Detect which cell encompasses the target text, then output its [X, Y] center coordinate. 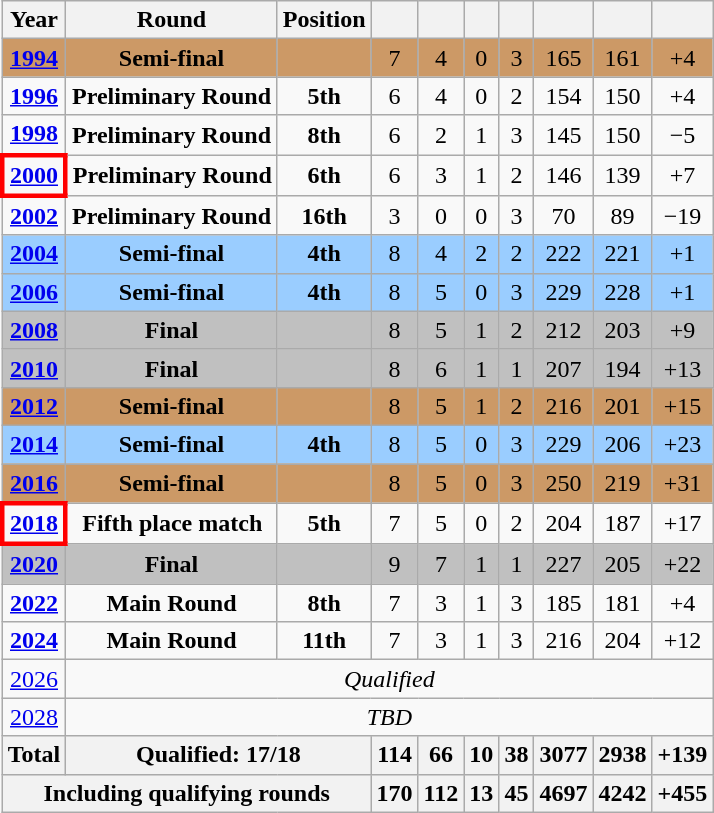
+12 [682, 641]
2028 [34, 717]
187 [622, 524]
207 [564, 368]
Fifth place match [172, 524]
2000 [34, 174]
Qualified [390, 679]
4697 [564, 793]
2004 [34, 254]
1998 [34, 135]
227 [564, 564]
219 [622, 484]
+139 [682, 755]
6th [324, 174]
+7 [682, 174]
45 [516, 793]
2022 [34, 603]
2026 [34, 679]
3077 [564, 755]
+9 [682, 330]
11th [324, 641]
145 [564, 135]
205 [622, 564]
2014 [34, 444]
2016 [34, 484]
+13 [682, 368]
+22 [682, 564]
222 [564, 254]
Year [34, 20]
181 [622, 603]
+17 [682, 524]
1994 [34, 58]
1996 [34, 96]
+15 [682, 406]
2938 [622, 755]
2020 [34, 564]
TBD [390, 717]
+455 [682, 793]
38 [516, 755]
112 [441, 793]
2006 [34, 292]
2018 [34, 524]
−5 [682, 135]
114 [394, 755]
89 [622, 216]
146 [564, 174]
185 [564, 603]
10 [482, 755]
Total [34, 755]
201 [622, 406]
203 [622, 330]
194 [622, 368]
228 [622, 292]
4242 [622, 793]
250 [564, 484]
+31 [682, 484]
13 [482, 793]
66 [441, 755]
170 [394, 793]
70 [564, 216]
Round [172, 20]
Position [324, 20]
2010 [34, 368]
139 [622, 174]
9 [394, 564]
Including qualifying rounds [186, 793]
154 [564, 96]
16th [324, 216]
−19 [682, 216]
221 [622, 254]
2008 [34, 330]
161 [622, 58]
2012 [34, 406]
206 [622, 444]
2002 [34, 216]
+23 [682, 444]
2024 [34, 641]
212 [564, 330]
165 [564, 58]
Qualified: 17/18 [218, 755]
